Pinpoint the cell where the given text exists, returning its [x, y] midpoint coordinate. 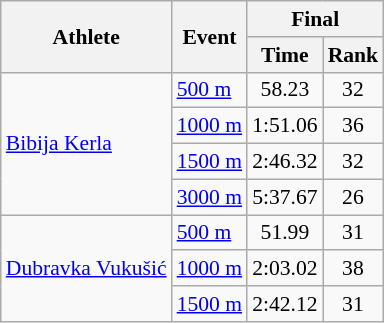
1:51.06 [284, 126]
Athlete [86, 36]
Bibija Kerla [86, 143]
Rank [354, 55]
58.23 [284, 90]
Final [315, 19]
2:46.32 [284, 162]
Time [284, 55]
5:37.67 [284, 197]
36 [354, 126]
2:42.12 [284, 304]
51.99 [284, 233]
3000 m [210, 197]
26 [354, 197]
Dubravka Vukušić [86, 268]
Event [210, 36]
38 [354, 269]
2:03.02 [284, 269]
